Scan for the cell matching the given text and deliver its (X, Y) coordinate at center. 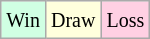
Draw (72, 20)
Win (24, 20)
Loss (126, 20)
